Extract the (x, y) coordinate from the center of the cell holding the provided text.  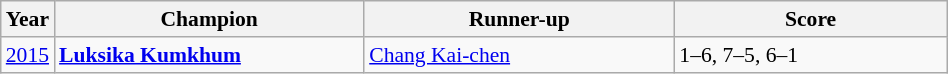
Luksika Kumkhum (209, 55)
2015 (28, 55)
Runner-up (519, 19)
Score (810, 19)
Year (28, 19)
Chang Kai-chen (519, 55)
Champion (209, 19)
1–6, 7–5, 6–1 (810, 55)
